Search for the cell housing the specified text and yield its [X, Y] center coordinate. 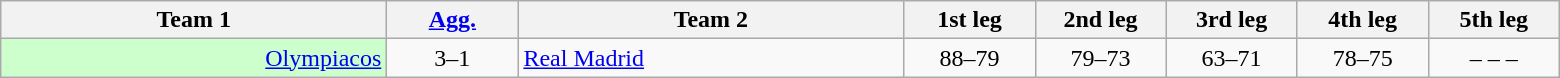
Olympiacos [194, 58]
78–75 [1362, 58]
63–71 [1232, 58]
Agg. [452, 20]
– – – [1494, 58]
79–73 [1100, 58]
2nd leg [1100, 20]
3rd leg [1232, 20]
Team 2 [711, 20]
Team 1 [194, 20]
5th leg [1494, 20]
Real Madrid [711, 58]
1st leg [970, 20]
88–79 [970, 58]
3–1 [452, 58]
4th leg [1362, 20]
